Identify which cell holds the provided text, then report its [x, y] central coordinate. 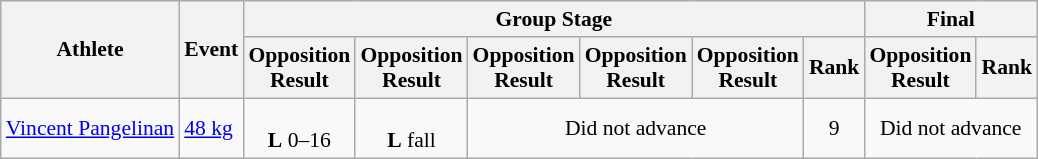
Event [211, 50]
48 kg [211, 128]
L 0–16 [299, 128]
Vincent Pangelinan [90, 128]
Final [950, 19]
Athlete [90, 50]
Group Stage [554, 19]
9 [834, 128]
L fall [411, 128]
